For the text-containing cell, return its midpoint in [X, Y] coordinate format. 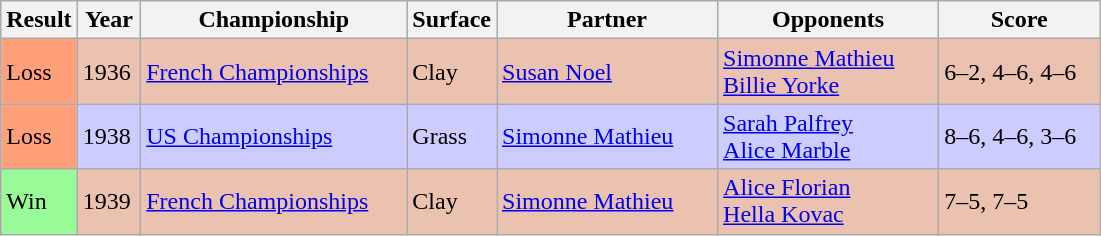
1939 [109, 202]
Win [39, 202]
Alice Florian Hella Kovac [828, 202]
Result [39, 20]
US Championships [274, 136]
Opponents [828, 20]
1936 [109, 72]
Sarah Palfrey Alice Marble [828, 136]
Simonne Mathieu Billie Yorke [828, 72]
Surface [452, 20]
7–5, 7–5 [1020, 202]
Partner [606, 20]
Susan Noel [606, 72]
6–2, 4–6, 4–6 [1020, 72]
Year [109, 20]
8–6, 4–6, 3–6 [1020, 136]
1938 [109, 136]
Score [1020, 20]
Grass [452, 136]
Championship [274, 20]
